Return the (X, Y) coordinate for the center point of the cell that contains the specified text.  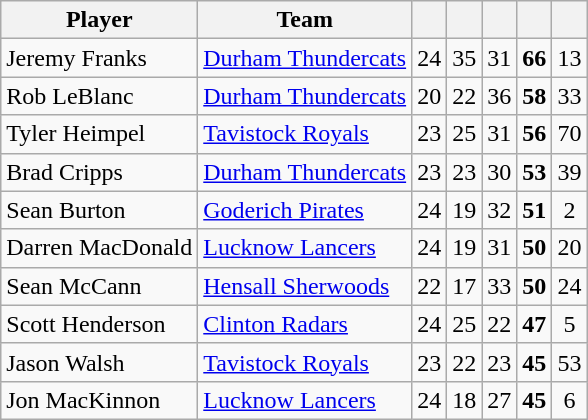
Clinton Radars (305, 324)
66 (534, 58)
27 (500, 400)
5 (570, 324)
Brad Cripps (100, 172)
47 (534, 324)
39 (570, 172)
13 (570, 58)
6 (570, 400)
58 (534, 96)
Player (100, 20)
17 (464, 286)
Tyler Heimpel (100, 134)
Scott Henderson (100, 324)
32 (500, 210)
36 (500, 96)
Sean Burton (100, 210)
Jason Walsh (100, 362)
2 (570, 210)
18 (464, 400)
Sean McCann (100, 286)
Rob LeBlanc (100, 96)
Hensall Sherwoods (305, 286)
35 (464, 58)
Jon MacKinnon (100, 400)
70 (570, 134)
56 (534, 134)
51 (534, 210)
30 (500, 172)
Jeremy Franks (100, 58)
Team (305, 20)
Darren MacDonald (100, 248)
Goderich Pirates (305, 210)
